Capture the cell that displays the provided text and extract its (x, y) central coordinate. 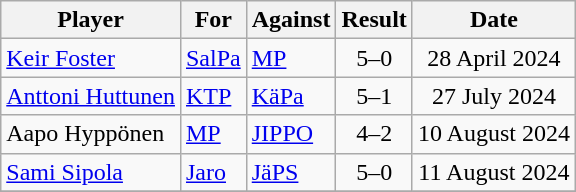
Result (374, 20)
28 April 2024 (494, 58)
SalPa (213, 58)
27 July 2024 (494, 96)
Keir Foster (91, 58)
KäPa (291, 96)
JäPS (291, 172)
5–1 (374, 96)
JIPPO (291, 134)
Anttoni Huttunen (91, 96)
Player (91, 20)
Jaro (213, 172)
For (213, 20)
4–2 (374, 134)
Sami Sipola (91, 172)
Date (494, 20)
KTP (213, 96)
11 August 2024 (494, 172)
Against (291, 20)
10 August 2024 (494, 134)
Aapo Hyppönen (91, 134)
